Extract the (x, y) coordinate from the center of the cell holding the provided text.  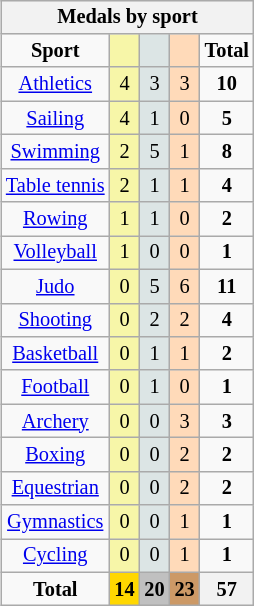
11 (227, 286)
Cycling (55, 556)
Football (55, 387)
Equestrian (55, 488)
Volleyball (55, 253)
Basketball (55, 354)
6 (185, 286)
Athletics (55, 84)
Gymnastics (55, 522)
Archery (55, 421)
10 (227, 84)
Swimming (55, 152)
23 (185, 589)
Rowing (55, 219)
20 (155, 589)
Sailing (55, 118)
Table tennis (55, 185)
Sport (55, 51)
Judo (55, 286)
Shooting (55, 320)
8 (227, 152)
14 (124, 589)
Medals by sport (128, 17)
Boxing (55, 455)
57 (227, 589)
